Search for the cell housing the specified text and yield its [x, y] center coordinate. 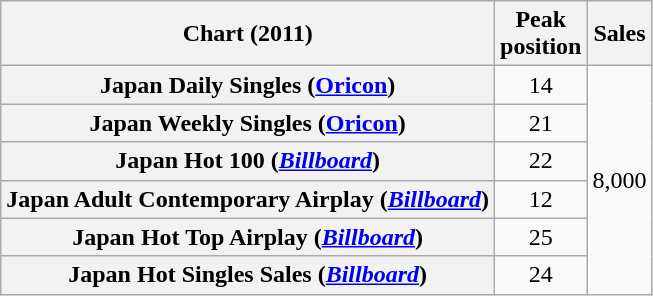
Japan Hot Top Airplay (Billboard) [248, 237]
Sales [620, 34]
Japan Weekly Singles (Oricon) [248, 123]
Japan Hot 100 (Billboard) [248, 161]
12 [541, 199]
21 [541, 123]
24 [541, 275]
25 [541, 237]
22 [541, 161]
8,000 [620, 180]
Chart (2011) [248, 34]
Japan Daily Singles (Oricon) [248, 85]
14 [541, 85]
Peakposition [541, 34]
Japan Hot Singles Sales (Billboard) [248, 275]
Japan Adult Contemporary Airplay (Billboard) [248, 199]
